Determine the (X, Y) coordinate at the center of the cell enclosing the given text.  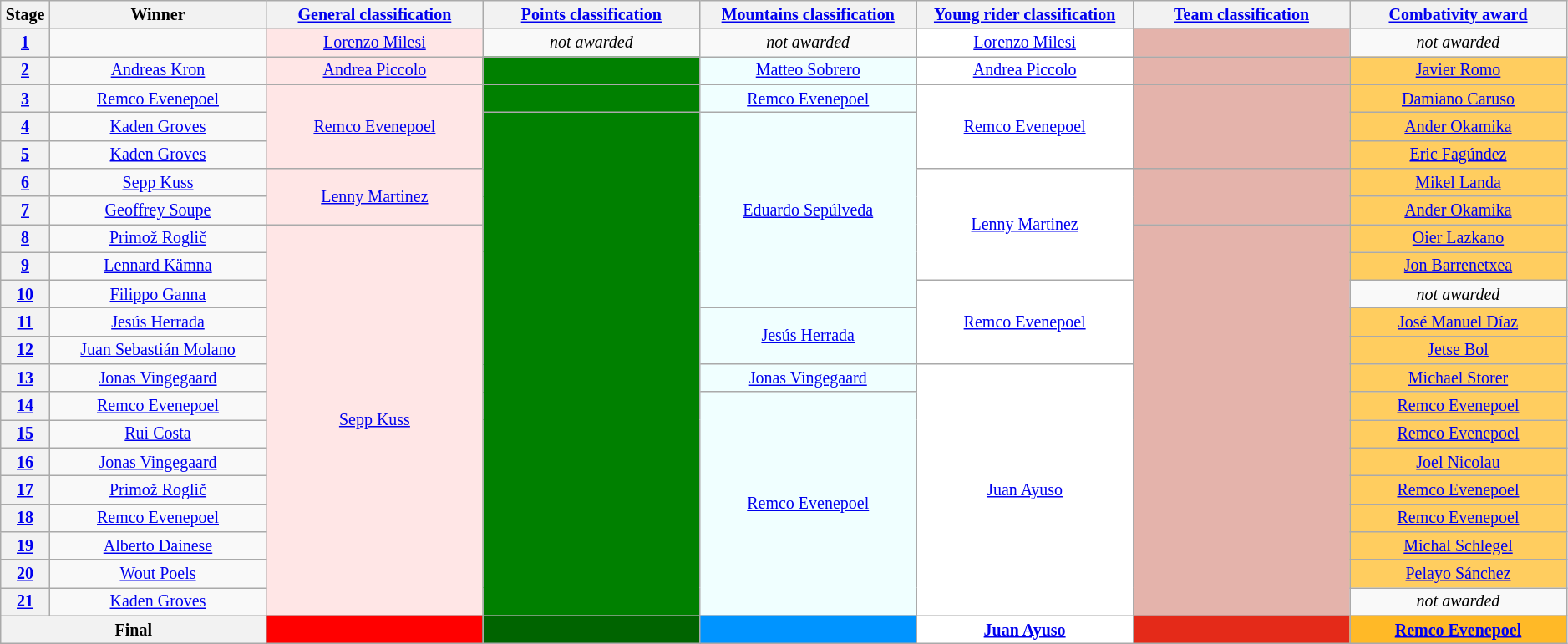
Jetse Bol (1459, 351)
Juan Sebastián Molano (157, 351)
Joel Nicolau (1459, 463)
15 (25, 434)
Jon Barrenetxea (1459, 266)
12 (25, 351)
13 (25, 378)
Eric Fagúndez (1459, 154)
Lennard Kämna (157, 266)
Pelayo Sánchez (1459, 573)
Wout Poels (157, 573)
Andreas Kron (157, 70)
10 (25, 294)
Combativity award (1459, 15)
9 (25, 266)
11 (25, 322)
Winner (157, 15)
18 (25, 518)
Points classification (591, 15)
21 (25, 601)
16 (25, 463)
19 (25, 546)
14 (25, 406)
5 (25, 154)
Team classification (1241, 15)
1 (25, 43)
8 (25, 239)
Final (134, 630)
Stage (25, 15)
Michal Schlegel (1459, 546)
General classification (374, 15)
Filippo Ganna (157, 294)
Young rider classification (1024, 15)
17 (25, 489)
Damiano Caruso (1459, 99)
Rui Costa (157, 434)
3 (25, 99)
Mikel Landa (1459, 182)
José Manuel Díaz (1459, 322)
Javier Romo (1459, 70)
Eduardo Sepúlveda (809, 210)
7 (25, 210)
4 (25, 127)
6 (25, 182)
Oier Lazkano (1459, 239)
Alberto Dainese (157, 546)
20 (25, 573)
Mountains classification (809, 15)
Michael Storer (1459, 378)
Matteo Sobrero (809, 70)
2 (25, 70)
Geoffrey Soupe (157, 210)
